Search for the cell housing the specified text and yield its [x, y] center coordinate. 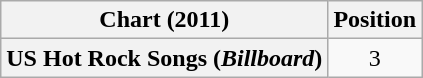
Position [375, 20]
US Hot Rock Songs (Billboard) [164, 58]
3 [375, 58]
Chart (2011) [164, 20]
